Output the [X, Y] coordinate of the center of the cell containing the given text.  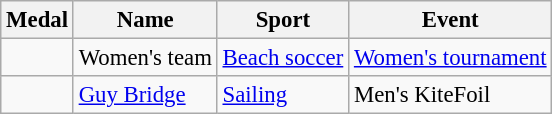
Name [145, 20]
Medal [38, 20]
Guy Bridge [145, 95]
Sailing [282, 95]
Men's KiteFoil [450, 95]
Event [450, 20]
Beach soccer [282, 58]
Women's team [145, 58]
Women's tournament [450, 58]
Sport [282, 20]
